Identify which cell holds the provided text, then report its (x, y) central coordinate. 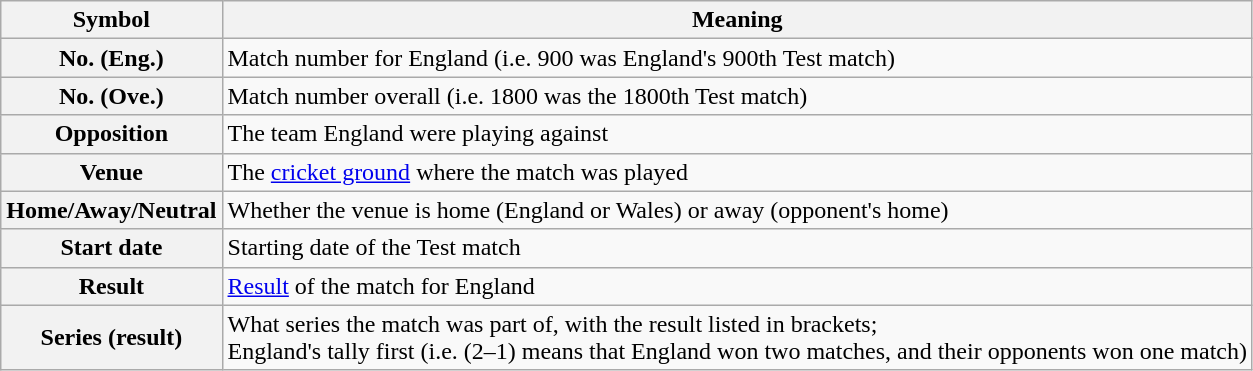
Venue (112, 172)
Starting date of the Test match (737, 248)
Result of the match for England (737, 286)
Whether the venue is home (England or Wales) or away (opponent's home) (737, 210)
Match number overall (i.e. 1800 was the 1800th Test match) (737, 96)
Match number for England (i.e. 900 was England's 900th Test match) (737, 58)
Opposition (112, 134)
Series (result) (112, 338)
Home/Away/Neutral (112, 210)
The team England were playing against (737, 134)
No. (Ove.) (112, 96)
The cricket ground where the match was played (737, 172)
Symbol (112, 20)
No. (Eng.) (112, 58)
Meaning (737, 20)
Result (112, 286)
Start date (112, 248)
